Capture the cell that displays the provided text and extract its (x, y) central coordinate. 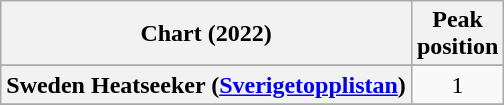
1 (457, 85)
Chart (2022) (206, 34)
Sweden Heatseeker (Sverigetopplistan) (206, 85)
Peakposition (457, 34)
